Scan for the cell matching the given text and deliver its (X, Y) coordinate at center. 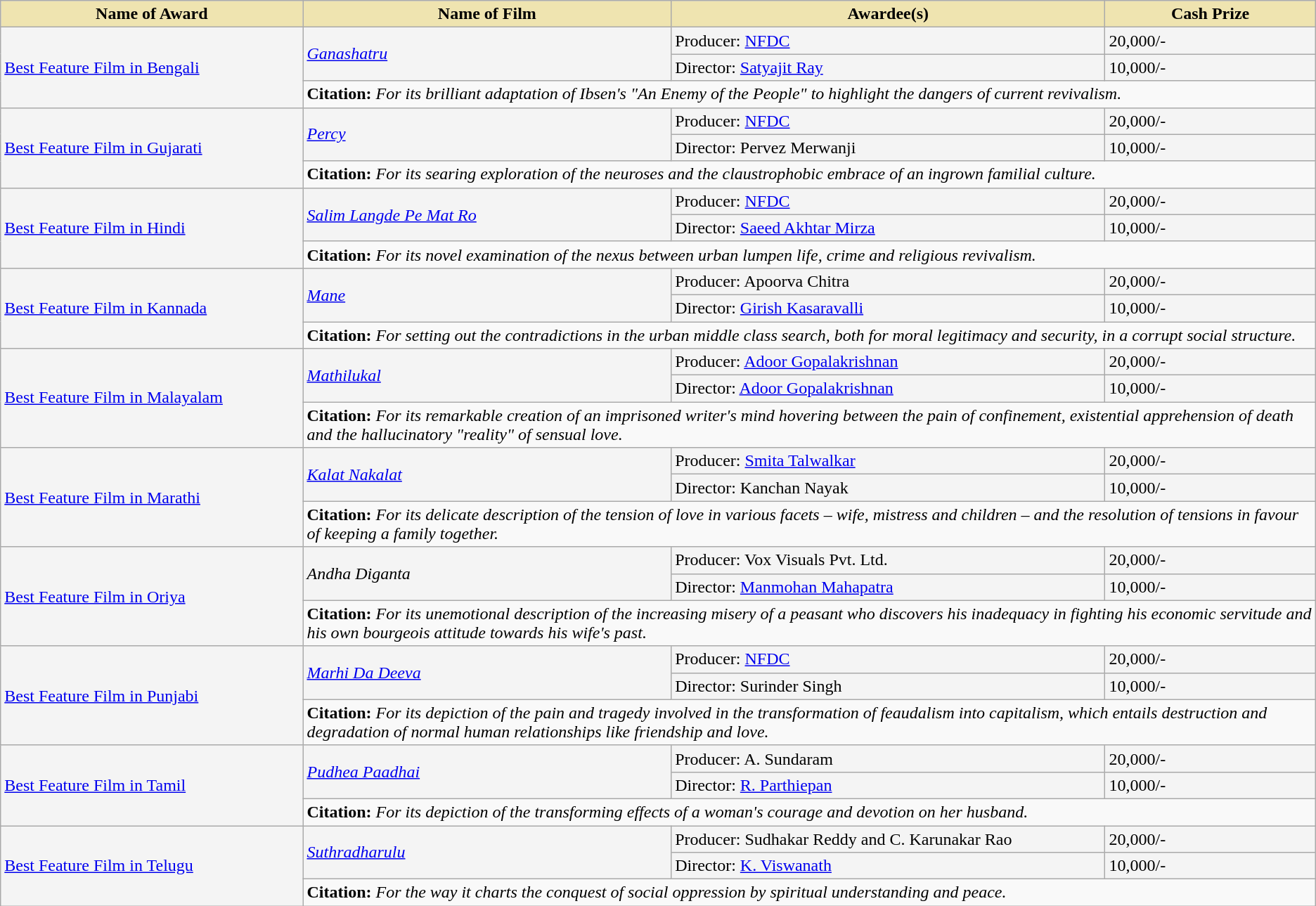
Awardee(s) (889, 14)
Director: R. Parthiepan (889, 785)
Producer: A. Sundaram (889, 758)
Mathilukal (487, 375)
Best Feature Film in Malayalam (152, 398)
Best Feature Film in Marathi (152, 498)
Salim Langde Pe Mat Ro (487, 214)
Cash Prize (1211, 14)
Director: Adoor Gopalakrishnan (889, 389)
Best Feature Film in Kannada (152, 308)
Best Feature Film in Oriya (152, 596)
Mane (487, 295)
Kalat Nakalat (487, 474)
Ganashatru (487, 54)
Director: Saeed Akhtar Mirza (889, 228)
Best Feature Film in Gujarati (152, 148)
Best Feature Film in Telugu (152, 865)
Producer: Smita Talwalkar (889, 461)
Producer: Adoor Gopalakrishnan (889, 362)
Suthradharulu (487, 852)
Name of Film (487, 14)
Director: K. Viswanath (889, 866)
Citation: For setting out the contradictions in the urban middle class search, both for moral legitimacy and security, in a corrupt social structure. (809, 335)
Director: Satyajit Ray (889, 67)
Producer: Vox Visuals Pvt. Ltd. (889, 560)
Producer: Apoorva Chitra (889, 281)
Citation: For its searing exploration of the neuroses and the claustrophobic embrace of an ingrown familial culture. (809, 174)
Director: Pervez Merwanji (889, 148)
Pudhea Paadhai (487, 772)
Best Feature Film in Hindi (152, 228)
Percy (487, 134)
Director: Girish Kasaravalli (889, 308)
Marhi Da Deeva (487, 673)
Director: Kanchan Nayak (889, 488)
Citation: For its depiction of the transforming effects of a woman's courage and devotion on her husband. (809, 812)
Citation: For its novel examination of the nexus between urban lumpen life, crime and religious revivalism. (809, 254)
Citation: For the way it charts the conquest of social oppression by spiritual understanding and peace. (809, 893)
Best Feature Film in Bengali (152, 67)
Citation: For its brilliant adaptation of Ibsen's "An Enemy of the People" to highlight the dangers of current revivalism. (809, 94)
Best Feature Film in Tamil (152, 785)
Andha Diganta (487, 574)
Best Feature Film in Punjabi (152, 696)
Producer: Sudhakar Reddy and C. Karunakar Rao (889, 839)
Director: Surinder Singh (889, 686)
Director: Manmohan Mahapatra (889, 587)
Name of Award (152, 14)
